Extract the (x, y) coordinate from the center of the cell holding the provided text.  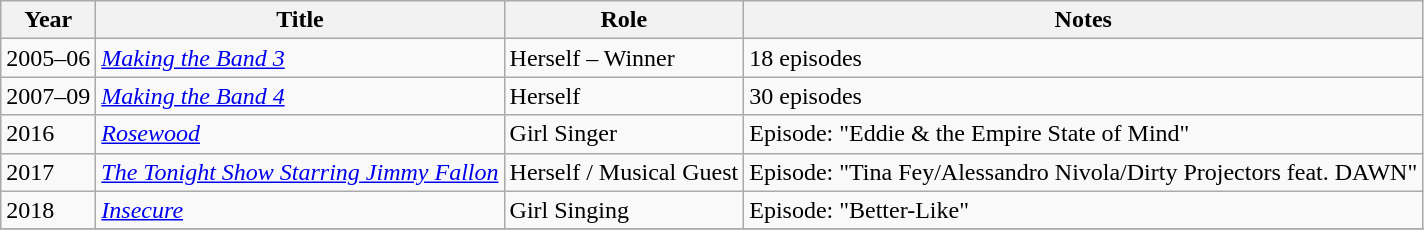
Insecure (300, 210)
2007–09 (48, 96)
2005–06 (48, 58)
The Tonight Show Starring Jimmy Fallon (300, 172)
Title (300, 20)
30 episodes (1084, 96)
Notes (1084, 20)
Rosewood (300, 134)
Episode: "Eddie & the Empire State of Mind" (1084, 134)
Episode: "Tina Fey/Alessandro Nivola/Dirty Projectors feat. DAWN" (1084, 172)
Herself – Winner (624, 58)
Making the Band 3 (300, 58)
Girl Singer (624, 134)
2018 (48, 210)
2017 (48, 172)
Year (48, 20)
Herself / Musical Guest (624, 172)
Episode: "Better-Like" (1084, 210)
2016 (48, 134)
Girl Singing (624, 210)
18 episodes (1084, 58)
Making the Band 4 (300, 96)
Role (624, 20)
Herself (624, 96)
